Capture the cell that displays the provided text and extract its [X, Y] central coordinate. 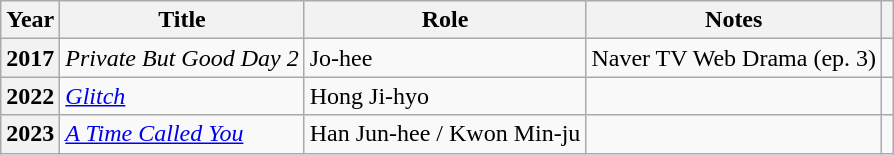
2022 [30, 96]
2017 [30, 58]
Notes [734, 20]
Jo-hee [445, 58]
Han Jun-hee / Kwon Min-ju [445, 134]
Glitch [182, 96]
Year [30, 20]
Hong Ji-hyo [445, 96]
A Time Called You [182, 134]
Private But Good Day 2 [182, 58]
Title [182, 20]
2023 [30, 134]
Role [445, 20]
Naver TV Web Drama (ep. 3) [734, 58]
